Pinpoint the cell where the given text exists, returning its (x, y) midpoint coordinate. 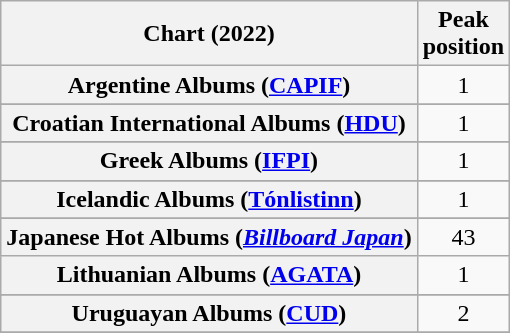
Chart (2022) (209, 34)
Lithuanian Albums (AGATA) (209, 275)
Peakposition (463, 34)
Icelandic Albums (Tónlistinn) (209, 199)
Greek Albums (IFPI) (209, 161)
Uruguayan Albums (CUD) (209, 313)
43 (463, 237)
Argentine Albums (CAPIF) (209, 85)
2 (463, 313)
Japanese Hot Albums (Billboard Japan) (209, 237)
Croatian International Albums (HDU) (209, 123)
